Determine the [X, Y] coordinate at the center of the cell enclosing the given text.  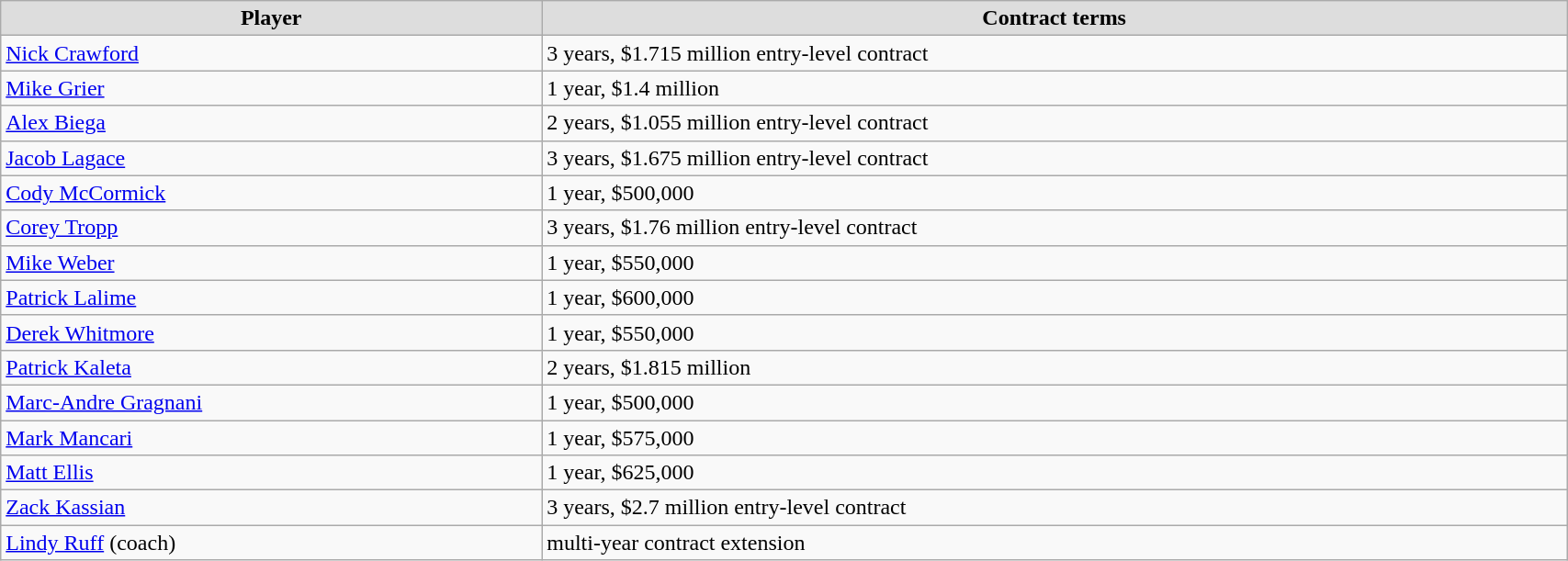
3 years, $1.76 million entry-level contract [1055, 228]
Marc-Andre Gragnani [272, 402]
2 years, $1.815 million [1055, 367]
1 year, $625,000 [1055, 473]
1 year, $1.4 million [1055, 88]
3 years, $1.675 million entry-level contract [1055, 158]
Player [272, 18]
Patrick Lalime [272, 297]
Mike Weber [272, 263]
Nick Crawford [272, 53]
1 year, $575,000 [1055, 438]
Mark Mancari [272, 438]
2 years, $1.055 million entry-level contract [1055, 123]
Matt Ellis [272, 473]
Alex Biega [272, 123]
Jacob Lagace [272, 158]
Derek Whitmore [272, 332]
3 years, $2.7 million entry-level contract [1055, 508]
Lindy Ruff (coach) [272, 543]
1 year, $600,000 [1055, 297]
Patrick Kaleta [272, 367]
Corey Tropp [272, 228]
multi-year contract extension [1055, 543]
Cody McCormick [272, 193]
Mike Grier [272, 88]
3 years, $1.715 million entry-level contract [1055, 53]
Zack Kassian [272, 508]
Contract terms [1055, 18]
